Return (x, y) of the center of cell containing provided text 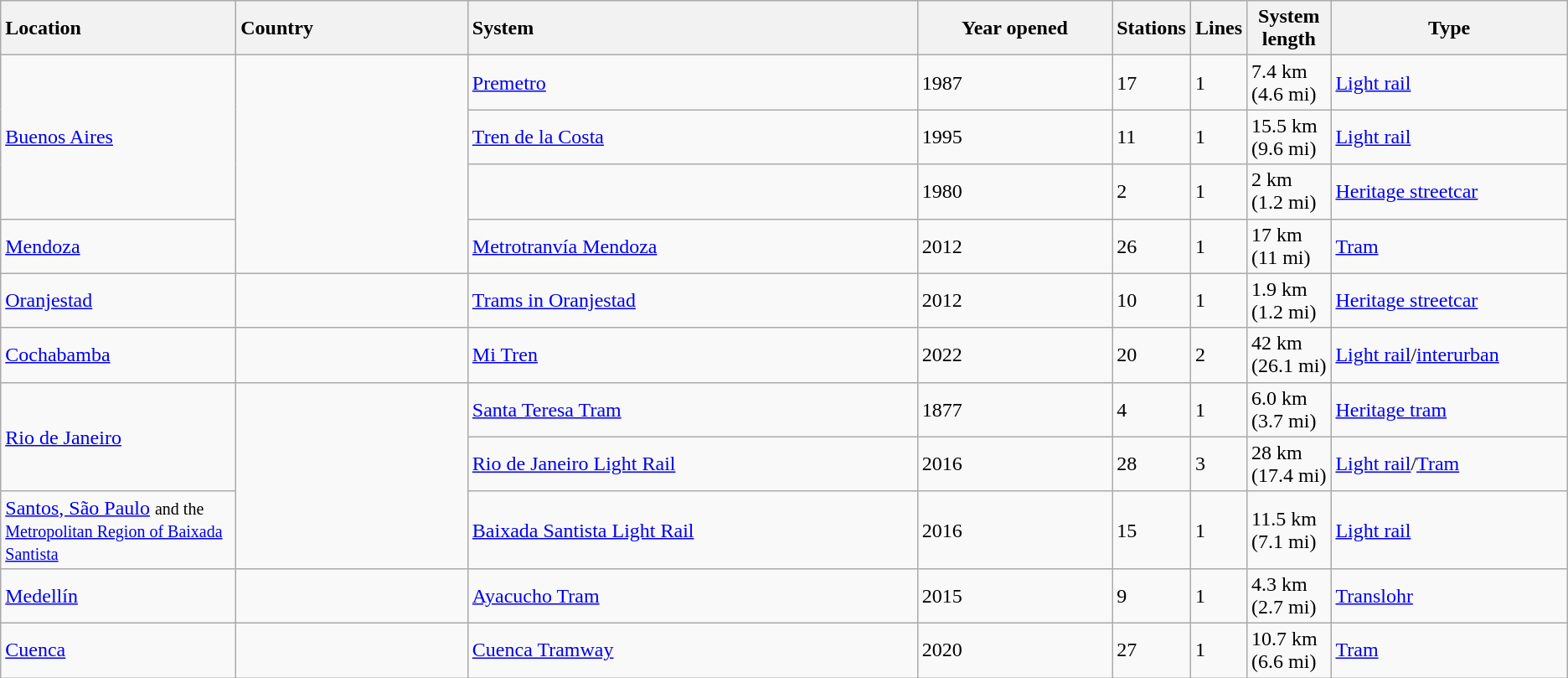
Translohr (1449, 595)
2 km (1.2 mi) (1289, 191)
Mendoza (119, 246)
7.4 km (4.6 mi) (1289, 82)
Light rail/Tram (1449, 464)
3 (1218, 464)
1995 (1014, 137)
1.9 km (1.2 mi) (1289, 300)
Premetro (692, 82)
Cochabamba (119, 355)
1980 (1014, 191)
Santos, São Paulo and the Metropolitan Region of Baixada Santista (119, 530)
Year opened (1014, 28)
Baixada Santista Light Rail (692, 530)
Oranjestad (119, 300)
20 (1152, 355)
Location (119, 28)
Buenos Aires (119, 137)
11 (1152, 137)
42 km (26.1 mi) (1289, 355)
Santa Teresa Tram (692, 409)
Light rail/interurban (1449, 355)
Cuenca Tramway (692, 650)
28 km (17.4 mi) (1289, 464)
11.5 km (7.1 mi) (1289, 530)
1877 (1014, 409)
Trams in Oranjestad (692, 300)
9 (1152, 595)
2022 (1014, 355)
Cuenca (119, 650)
10 (1152, 300)
Rio de Janeiro (119, 437)
2020 (1014, 650)
Mi Tren (692, 355)
2015 (1014, 595)
System length (1289, 28)
Medellín (119, 595)
1987 (1014, 82)
Type (1449, 28)
Stations (1152, 28)
4.3 km (2.7 mi) (1289, 595)
28 (1152, 464)
Ayacucho Tram (692, 595)
System (692, 28)
Lines (1218, 28)
Metrotranvía Mendoza (692, 246)
10.7 km (6.6 mi) (1289, 650)
Country (352, 28)
26 (1152, 246)
6.0 km (3.7 mi) (1289, 409)
15.5 km (9.6 mi) (1289, 137)
4 (1152, 409)
27 (1152, 650)
Tren de la Costa (692, 137)
17 km (11 mi) (1289, 246)
17 (1152, 82)
Rio de Janeiro Light Rail (692, 464)
Heritage tram (1449, 409)
15 (1152, 530)
